Provide the [X, Y] coordinate of the cell's center where the given text is located.  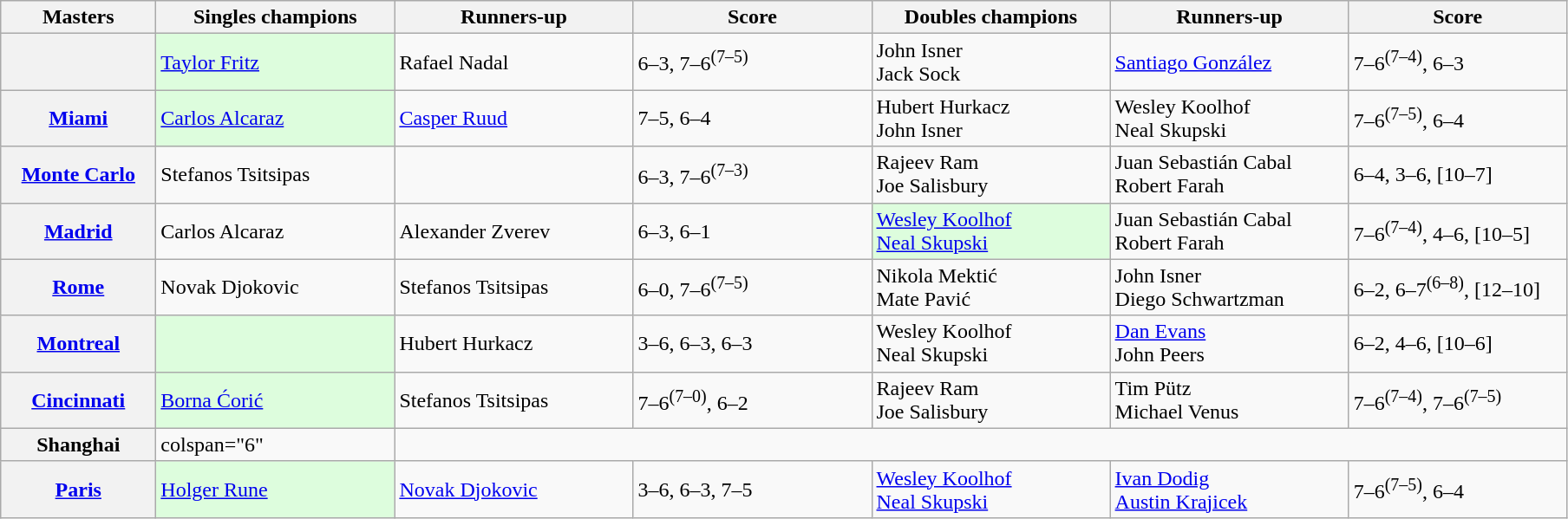
6–2, 4–6, [10–6] [1457, 343]
6–2, 6–7(6–8), [12–10] [1457, 288]
Nikola Mektić Mate Pavić [990, 288]
6–0, 7–6(7–5) [753, 288]
Hubert Hurkacz John Isner [990, 118]
Shanghai [78, 444]
7–6(7–4), 6–3 [1457, 62]
6–3, 7–6(7–3) [753, 175]
Madrid [78, 230]
Taylor Fritz [276, 62]
7–6(7–4), 7–6(7–5) [1457, 400]
7–5, 6–4 [753, 118]
Alexander Zverev [513, 230]
Montreal [78, 343]
Santiago González [1230, 62]
3–6, 6–3, 6–3 [753, 343]
Masters [78, 17]
Hubert Hurkacz [513, 343]
Rome [78, 288]
Dan Evans John Peers [1230, 343]
Paris [78, 489]
Borna Ćorić [276, 400]
colspan="6" [276, 444]
John Isner Jack Sock [990, 62]
6–3, 6–1 [753, 230]
7–6(7–4), 4–6, [10–5] [1457, 230]
3–6, 6–3, 7–5 [753, 489]
Doubles champions [990, 17]
Monte Carlo [78, 175]
John Isner Diego Schwartzman [1230, 288]
Ivan Dodig Austin Krajicek [1230, 489]
Tim Pütz Michael Venus [1230, 400]
Singles champions [276, 17]
Holger Rune [276, 489]
6–3, 7–6(7–5) [753, 62]
Rafael Nadal [513, 62]
7–6(7–0), 6–2 [753, 400]
Casper Ruud [513, 118]
Miami [78, 118]
Cincinnati [78, 400]
6–4, 3–6, [10–7] [1457, 175]
